Search for the cell housing the specified text and yield its [x, y] center coordinate. 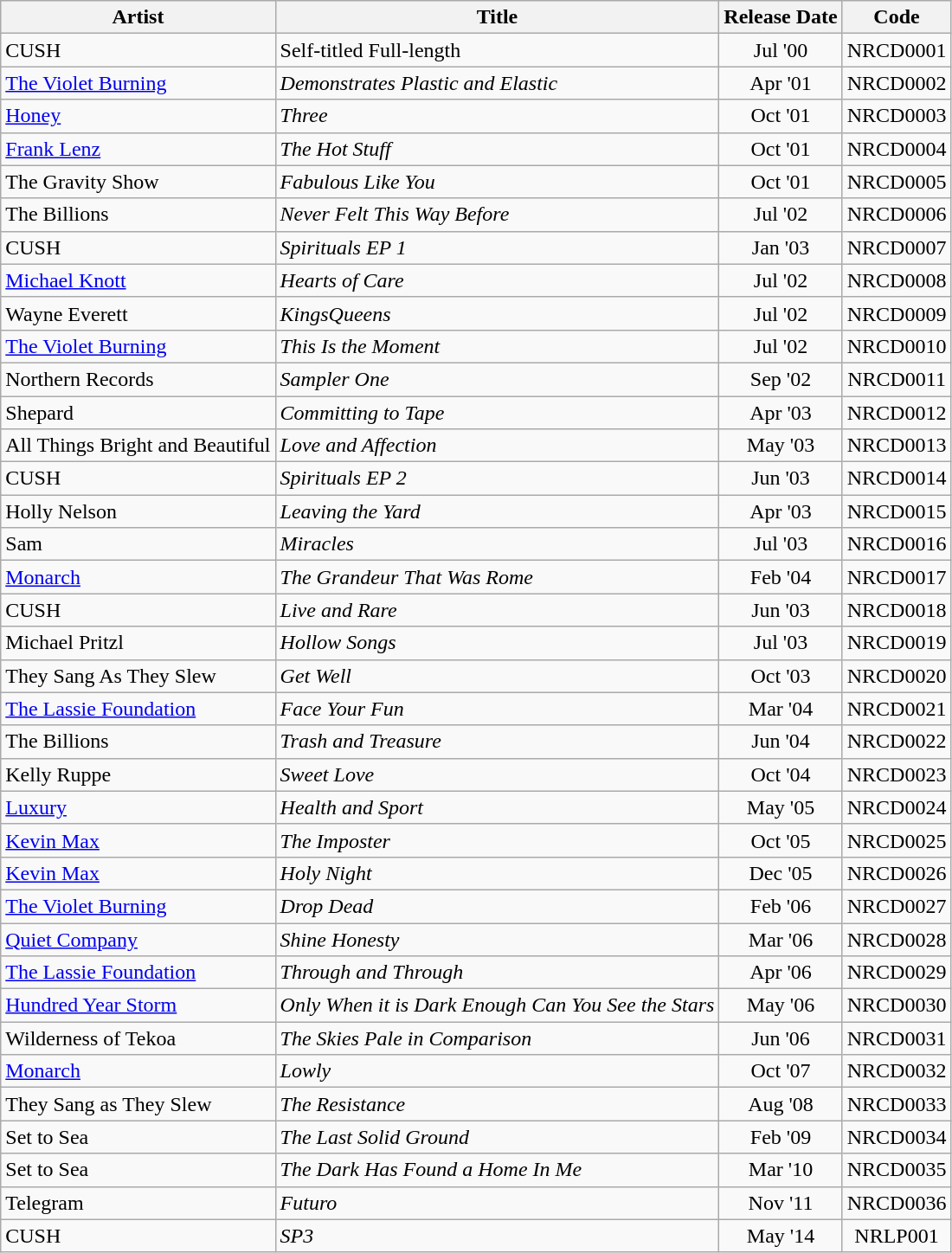
Luxury [138, 807]
Through and Through [497, 973]
NRCD0008 [897, 280]
NRCD0027 [897, 906]
Oct '04 [781, 774]
NRCD0009 [897, 313]
NRCD0025 [897, 840]
Kelly Ruppe [138, 774]
NRCD0021 [897, 709]
Miracles [497, 544]
Sam [138, 544]
Hundred Year Storm [138, 1006]
May '06 [781, 1006]
Spirituals EP 1 [497, 247]
Shine Honesty [497, 939]
Self-titled Full-length [497, 50]
May '03 [781, 446]
All Things Bright and Beautiful [138, 446]
Michael Pritzl [138, 643]
The Dark Has Found a Home In Me [497, 1170]
NRCD0030 [897, 1006]
NRCD0023 [897, 774]
Health and Sport [497, 807]
The Skies Pale in Comparison [497, 1038]
NRCD0036 [897, 1203]
Holy Night [497, 873]
The Hot Stuff [497, 149]
May '14 [781, 1236]
The Grandeur That Was Rome [497, 577]
Oct '03 [781, 676]
Mar '06 [781, 939]
Dec '05 [781, 873]
NRCD0024 [897, 807]
Shepard [138, 413]
Oct '05 [781, 840]
Live and Rare [497, 610]
Trash and Treasure [497, 742]
NRCD0031 [897, 1038]
Telegram [138, 1203]
Love and Affection [497, 446]
Jan '03 [781, 247]
NRCD0022 [897, 742]
Mar '10 [781, 1170]
NRCD0002 [897, 83]
NRCD0003 [897, 116]
Hollow Songs [497, 643]
Frank Lenz [138, 149]
NRCD0026 [897, 873]
NRCD0034 [897, 1137]
Jun '04 [781, 742]
NRCD0028 [897, 939]
NRCD0010 [897, 346]
They Sang As They Slew [138, 676]
NRCD0020 [897, 676]
Sampler One [497, 379]
NRCD0007 [897, 247]
Feb '09 [781, 1137]
NRCD0019 [897, 643]
Honey [138, 116]
NRCD0018 [897, 610]
Aug '08 [781, 1104]
Hearts of Care [497, 280]
Leaving the Yard [497, 511]
NRCD0001 [897, 50]
Apr '01 [781, 83]
Fabulous Like You [497, 182]
Title [497, 17]
Only When it is Dark Enough Can You See the Stars [497, 1006]
The Gravity Show [138, 182]
Quiet Company [138, 939]
Demonstrates Plastic and Elastic [497, 83]
Lowly [497, 1071]
Apr '06 [781, 973]
NRLP001 [897, 1236]
NRCD0014 [897, 479]
Release Date [781, 17]
NRCD0013 [897, 446]
Face Your Fun [497, 709]
Wilderness of Tekoa [138, 1038]
The Resistance [497, 1104]
Mar '04 [781, 709]
NRCD0016 [897, 544]
Sweet Love [497, 774]
Northern Records [138, 379]
Three [497, 116]
NRCD0033 [897, 1104]
The Last Solid Ground [497, 1137]
NRCD0032 [897, 1071]
Code [897, 17]
NRCD0011 [897, 379]
KingsQueens [497, 313]
Oct '07 [781, 1071]
Jun '06 [781, 1038]
NRCD0004 [897, 149]
The Imposter [497, 840]
May '05 [781, 807]
Never Felt This Way Before [497, 215]
NRCD0006 [897, 215]
NRCD0035 [897, 1170]
Get Well [497, 676]
SP3 [497, 1236]
Jul '00 [781, 50]
NRCD0005 [897, 182]
Spirituals EP 2 [497, 479]
NRCD0017 [897, 577]
Feb '04 [781, 577]
Committing to Tape [497, 413]
This Is the Moment [497, 346]
NRCD0015 [897, 511]
Drop Dead [497, 906]
Nov '11 [781, 1203]
Holly Nelson [138, 511]
NRCD0029 [897, 973]
They Sang as They Slew [138, 1104]
NRCD0012 [897, 413]
Wayne Everett [138, 313]
Feb '06 [781, 906]
Sep '02 [781, 379]
Futuro [497, 1203]
Artist [138, 17]
Michael Knott [138, 280]
